Pinpoint the cell where the given text exists, returning its (x, y) midpoint coordinate. 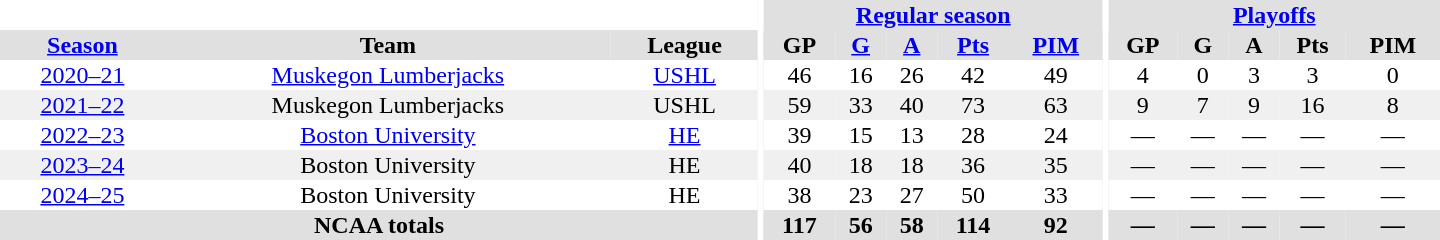
35 (1056, 165)
63 (1056, 105)
28 (972, 135)
13 (912, 135)
7 (1202, 105)
56 (860, 225)
38 (800, 195)
2024–25 (82, 195)
59 (800, 105)
46 (800, 75)
8 (1393, 105)
58 (912, 225)
4 (1142, 75)
36 (972, 165)
Regular season (934, 15)
League (684, 45)
2022–23 (82, 135)
114 (972, 225)
92 (1056, 225)
Season (82, 45)
27 (912, 195)
2020–21 (82, 75)
39 (800, 135)
2023–24 (82, 165)
2021–22 (82, 105)
15 (860, 135)
50 (972, 195)
Team (388, 45)
24 (1056, 135)
117 (800, 225)
49 (1056, 75)
42 (972, 75)
73 (972, 105)
26 (912, 75)
NCAA totals (379, 225)
Playoffs (1274, 15)
23 (860, 195)
